Return the (x, y) coordinate for the center point of the cell that contains the specified text.  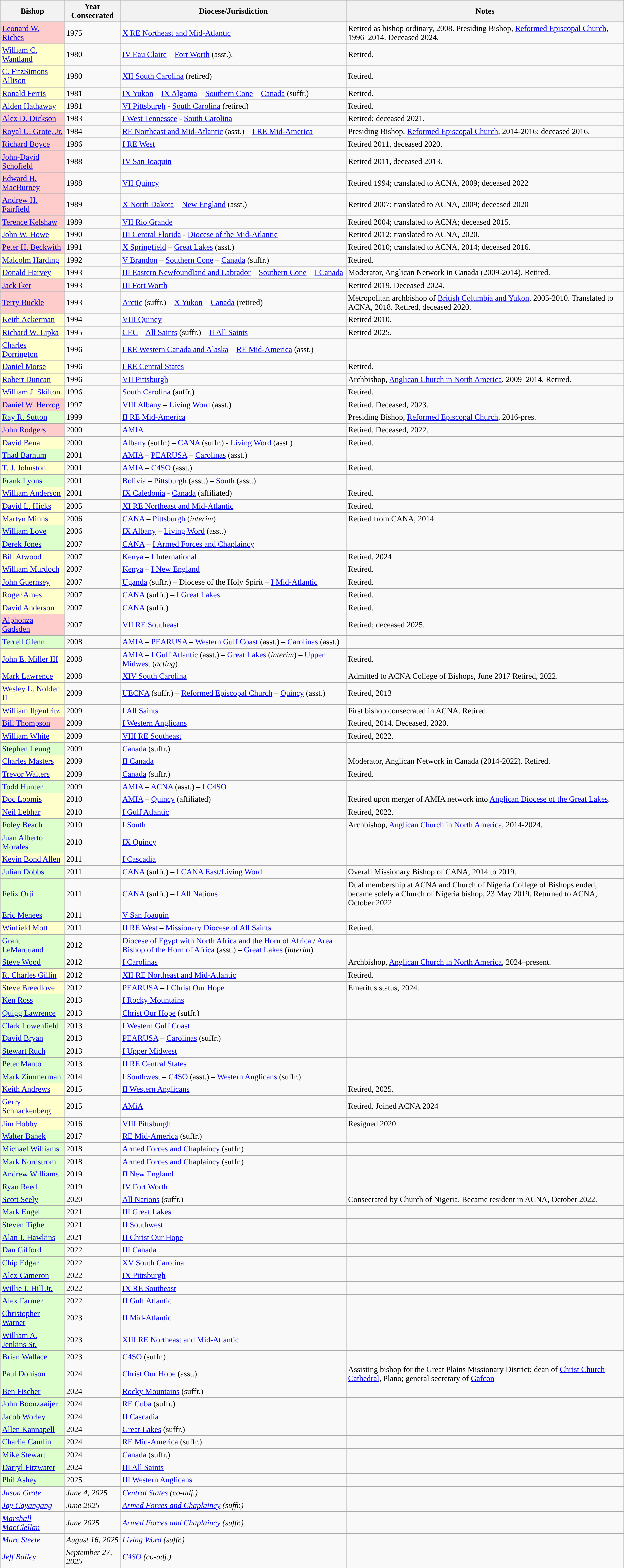
Presiding Bishop, Reformed Episcopal Church, 2014-2016; deceased 2016. (485, 131)
Marc Steele (33, 1540)
1992 (92, 260)
Archbishop, Anglican Church in North America, 2009–2014. Retired. (485, 379)
John E. Miller III (33, 659)
XIV South Carolina (233, 676)
Kevin Bond Allen (33, 859)
Quigg Lawrence (33, 1013)
Brian Wallace (33, 1357)
August 16, 2025 (92, 1540)
2014 (92, 1076)
Retired upon merger of AMIA network into Anglican Diocese of the Great Lakes. (485, 799)
Kenya – I International (233, 557)
AMIA – Quincy (affiliated) (233, 799)
Ray R. Sutton (33, 417)
Retired. Joined ACNA 2024 (485, 1106)
VII Pittsburgh (233, 379)
Christopher Warner (33, 1318)
Jim Hobby (33, 1123)
AMIA (233, 430)
Uganda (suffr.) – Diocese of the Holy Spirit – I Mid-Atlantic (233, 582)
VI Pittsburgh - South Carolina (retired) (233, 106)
T. J. Johnston (33, 468)
II New England (233, 1174)
Royal U. Grote, Jr. (33, 131)
Central States (co-adj.) (233, 1493)
Derek Jones (33, 544)
IX Yukon – IX Algoma – Southern Cone – Canada (suffr.) (233, 93)
II RE Central States (233, 1064)
Todd Hunter (33, 787)
III Eastern Newfoundland and Labrador – Southern Cone – I Canada (233, 273)
II Western Anglicans (233, 1089)
Jack Iker (33, 285)
Chip Edgar (33, 1263)
XV South Carolina (233, 1263)
Diocese of Egypt with North Africa and the Horn of Africa / Area Bishop of the Horn of Africa (asst.) – Great Lakes (interim) (233, 945)
David Anderson (33, 607)
David Bena (33, 443)
X RE Northeast and Mid-Atlantic (233, 33)
Bill Atwood (33, 557)
VII RE Southeast (233, 624)
William Ilgenfritz (33, 711)
X North Dakota – New England (asst.) (233, 205)
XI RE Northeast and Mid-Atlantic (233, 506)
AMIA – PEARUSA – Carolinas (asst.) (233, 455)
I South (233, 825)
Keith Ackerman (33, 320)
1990 (92, 235)
II Mid-Atlantic (233, 1318)
Moderator, Anglican Network in Canada (2014-2022). Retired. (485, 761)
Mark Lawrence (33, 676)
Retired 2012; translated to ACNA, 2020. (485, 235)
RE Northeast and Mid-Atlantic (asst.) – I RE Mid-America (233, 131)
Living Word (suffr.) (233, 1540)
John Guernsey (33, 582)
Retired from CANA, 2014. (485, 519)
2025 (92, 1480)
Daniel Morse (33, 367)
Retired, 2024 (485, 557)
Retired, 2014. Deceased, 2020. (485, 723)
AMIA – C4SO (asst.) (233, 468)
RE Cuba (suffr.) (233, 1404)
Moderator, Anglican Network in Canada (2009-2014). Retired. (485, 273)
Arctic (suffr.) – X Yukon – Canada (retired) (233, 303)
Archbishop, Anglican Church in North America, 2014-2024. (485, 825)
Grant LeMarquand (33, 945)
Steve Wood (33, 962)
William A. Jenkins Sr. (33, 1339)
Steven Tighe (33, 1225)
Alphonza Gadsden (33, 624)
Christ Our Hope (suffr.) (233, 1013)
IV San Joaquin (233, 161)
Peter H. Beckwith (33, 247)
Jay Cayangang (33, 1505)
Richard Boyce (33, 144)
Presiding Bishop, Reformed Episcopal Church, 2016-pres. (485, 417)
XII South Carolina (retired) (233, 76)
I Western Anglicans (233, 723)
VII Quincy (233, 183)
Scott Seely (33, 1199)
UECNA (suffr.) – Reformed Episcopal Church – Quincy (asst.) (233, 694)
Thad Barnum (33, 455)
VIII Quincy (233, 320)
1995 (92, 332)
AMIA – PEARUSA – Western Gulf Coast (asst.) – Carolinas (asst.) (233, 642)
VIII RE Southeast (233, 736)
William J. Skilton (33, 392)
2017 (92, 1136)
All Nations (suffr.) (233, 1199)
Ronald Ferris (33, 93)
Malcolm Harding (33, 260)
PEARUSA – I Christ Our Hope (233, 988)
Charles Masters (33, 761)
Roger Ames (33, 595)
AMIA – ACNA (asst.) – I C4SO (233, 787)
Admitted to ACNA College of Bishops, June 2017 Retired, 2022. (485, 676)
Ken Ross (33, 1000)
Kenya – I New England (233, 569)
III Canada (233, 1250)
Assisting bishop for the Great Plains Missionary District; dean of Christ Church Cathedral, Plano; general secretary of Gafcon (485, 1374)
IX RE Southeast (233, 1288)
II RE Mid-America (233, 417)
Michael Williams (33, 1149)
I RE West (233, 144)
William Love (33, 531)
Alden Hathaway (33, 106)
Retired, 2025. (485, 1089)
Steve Breedlove (33, 988)
Alan J. Hawkins (33, 1237)
II Gulf Atlantic (233, 1301)
II Southwest (233, 1225)
Mark Engel (33, 1212)
Phil Ashey (33, 1480)
Alex Cameron (33, 1275)
June 4, 2025 (92, 1493)
VIII Albany – Living Word (asst.) (233, 404)
Retired 2011, deceased 2020. (485, 144)
1999 (92, 417)
Jeff Bailey (33, 1557)
Bolivia – Pittsburgh (asst.) – South (asst.) (233, 481)
Jason Grote (33, 1493)
John-David Schofield (33, 161)
PEARUSA – Carolinas (suffr.) (233, 1038)
Mark Nordstrom (33, 1162)
VIII Pittsburgh (233, 1123)
Clark Lowenfield (33, 1026)
I All Saints (233, 711)
CANA – I Armed Forces and Chaplaincy (233, 544)
Trevor Walters (33, 774)
Retired 2010. (485, 320)
Notes (485, 11)
Edward H. MacBurney (33, 183)
Consecrated by Church of Nigeria. Became resident in ACNA, October 2022. (485, 1199)
William C. Wantland (33, 55)
Retired 1994; translated to ACNA, 2009; deceased 2022 (485, 183)
Neil Lebhar (33, 812)
III Western Anglicans (233, 1480)
John Boonzaaijer (33, 1404)
1997 (92, 404)
I Carolinas (233, 962)
Stephen Leung (33, 749)
Willie J. Hill Jr. (33, 1288)
Walter Banek (33, 1136)
1986 (92, 144)
III Central Florida - Diocese of the Mid-Atlantic (233, 235)
C4SO (suffr.) (233, 1357)
III Fort Worth (233, 285)
I RE Central States (233, 367)
CANA (suffr.) – I Great Lakes (233, 595)
Ben Fischer (33, 1391)
Darryl Fitzwater (33, 1467)
Paul Donison (33, 1374)
David L. Hicks (33, 506)
Diocese/Jurisdiction (233, 11)
Juan Alberto Morales (33, 842)
Daniel W. Herzog (33, 404)
Retired 2004; translated to ACNA; deceased 2015. (485, 222)
Charlie Camlin (33, 1442)
Terence Kelshaw (33, 222)
IX Caledonia - Canada (affiliated) (233, 493)
III All Saints (233, 1467)
Alex D. Dickson (33, 119)
Jacob Worley (33, 1417)
C4SO (co-adj.) (233, 1557)
1994 (92, 320)
Mike Stewart (33, 1455)
Alex Farmer (33, 1301)
Marshall MacClellan (33, 1523)
Dan Gifford (33, 1250)
III Great Lakes (233, 1212)
I RE Western Canada and Alaska – RE Mid-America (asst.) (233, 349)
I Gulf Atlantic (233, 812)
XIII RE Northeast and Mid-Atlantic (233, 1339)
Christ Our Hope (asst.) (233, 1374)
V Brandon – Southern Cone – Canada (suffr.) (233, 260)
Retired 2025. (485, 332)
Julian Dobbs (33, 872)
Wesley L. Nolden II (33, 694)
Stewart Ruch (33, 1051)
C. FitzSimons Allison (33, 76)
Metropolitan archbishop of British Columbia and Yukon, 2005-2010. Translated to ACNA, 2018. Retired, deceased 2020. (485, 303)
Retired as bishop ordinary, 2008. Presiding Bishop, Reformed Episcopal Church, 1996–2014. Deceased 2024. (485, 33)
Eric Menees (33, 915)
John W. Howe (33, 235)
First bishop consecrated in ACNA. Retired. (485, 711)
Overall Missionary Bishop of CANA, 2014 to 2019. (485, 872)
I Rocky Mountains (233, 1000)
Retired; deceased 2021. (485, 119)
Retired, 2013 (485, 694)
Charles Dorrington (33, 349)
I Western Gulf Coast (233, 1026)
Albany (suffr.) – CANA (suffr.) - Living Word (asst.) (233, 443)
X Springfield – Great Lakes (asst.) (233, 247)
South Carolina (suffr.) (233, 392)
AMiA (233, 1106)
David Bryan (33, 1038)
Robert Duncan (33, 379)
Peter Manto (33, 1064)
William White (33, 736)
IX Quincy (233, 842)
Ryan Reed (33, 1187)
Mark Zimmerman (33, 1076)
Doc Loomis (33, 799)
CANA – Pittsburgh (interim) (233, 519)
I Southwest – C4SO (asst.) – Western Anglicans (suffr.) (233, 1076)
R. Charles Gillin (33, 975)
II Canada (233, 761)
IX Pittsburgh (233, 1275)
I Cascadia (233, 859)
Frank Lyons (33, 481)
II RE West – Missionary Diocese of All Saints (233, 928)
Allen Kannapell (33, 1429)
1984 (92, 131)
IV Eau Claire – Fort Worth (asst.). (233, 55)
I Upper Midwest (233, 1051)
Leonard W. Riches (33, 33)
Andrew Williams (33, 1174)
IX Albany – Living Word (asst.) (233, 531)
Retired 2007; translated to ACNA, 2009; deceased 2020 (485, 205)
Richard W. Lipka (33, 332)
VII Rio Grande (233, 222)
Terrell Glenn (33, 642)
John Rodgers (33, 430)
William Anderson (33, 493)
Archbishop, Anglican Church in North America, 2024–present. (485, 962)
2020 (92, 1199)
XII RE Northeast and Mid-Atlantic (233, 975)
II Cascadia (233, 1417)
Martyn Minns (33, 519)
Andrew H. Fairfield (33, 205)
Retired 2011, deceased 2013. (485, 161)
1975 (92, 33)
CANA (suffr.) (233, 607)
IV Fort Worth (233, 1187)
1983 (92, 119)
Retired 2019. Deceased 2024. (485, 285)
Retired. Deceased, 2023. (485, 404)
September 27, 2025 (92, 1557)
Retired. Deceased, 2022. (485, 430)
Foley Beach (33, 825)
Terry Buckle (33, 303)
Bishop (33, 11)
Gerry Schnackenberg (33, 1106)
CANA (suffr.) – I All Nations (233, 894)
Year Consecrated (92, 11)
V San Joaquin (233, 915)
Donald Harvey (33, 273)
Bill Thompson (33, 723)
CEC – All Saints (suffr.) – II All Saints (233, 332)
Winfield Mott (33, 928)
AMIA – I Gulf Atlantic (asst.) – Great Lakes (interim) – Upper Midwest (acting) (233, 659)
I West Tennessee - South Carolina (233, 119)
2005 (92, 506)
Resigned 2020. (485, 1123)
II Christ Our Hope (233, 1237)
Rocky Mountains (suffr.) (233, 1391)
Keith Andrews (33, 1089)
Emeritus status, 2024. (485, 988)
Retired 2010; translated to ACNA, 2014; deceased 2016. (485, 247)
Felix Orji (33, 894)
2016 (92, 1123)
CANA (suffr.) – I CANA East/Living Word (233, 872)
1991 (92, 247)
William Murdoch (33, 569)
Retired; deceased 2025. (485, 624)
Great Lakes (suffr.) (233, 1429)
